For the text-containing cell, return its midpoint in (X, Y) coordinate format. 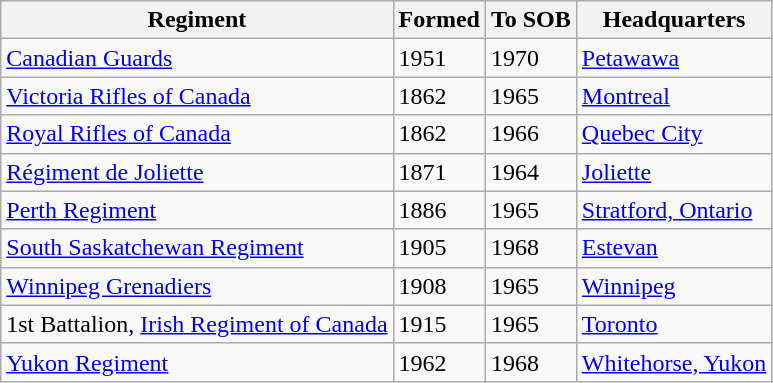
1962 (439, 362)
1905 (439, 248)
1915 (439, 324)
South Saskatchewan Regiment (197, 248)
Winnipeg (674, 286)
1908 (439, 286)
Régiment de Joliette (197, 172)
Headquarters (674, 20)
Estevan (674, 248)
1964 (530, 172)
Yukon Regiment (197, 362)
Toronto (674, 324)
1886 (439, 210)
Whitehorse, Yukon (674, 362)
1st Battalion, Irish Regiment of Canada (197, 324)
Canadian Guards (197, 58)
Royal Rifles of Canada (197, 134)
Perth Regiment (197, 210)
Formed (439, 20)
Montreal (674, 96)
Winnipeg Grenadiers (197, 286)
1966 (530, 134)
1871 (439, 172)
To SOB (530, 20)
Victoria Rifles of Canada (197, 96)
Petawawa (674, 58)
1951 (439, 58)
Regiment (197, 20)
Joliette (674, 172)
Stratford, Ontario (674, 210)
1970 (530, 58)
Quebec City (674, 134)
